Return (X, Y) of the center of cell containing provided text 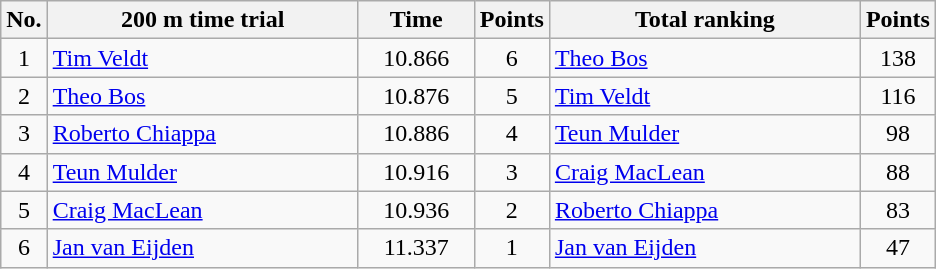
47 (898, 248)
Total ranking (704, 20)
200 m time trial (202, 20)
Time (416, 20)
116 (898, 96)
10.876 (416, 96)
98 (898, 134)
138 (898, 58)
11.337 (416, 248)
88 (898, 172)
10.916 (416, 172)
10.886 (416, 134)
No. (24, 20)
83 (898, 210)
10.866 (416, 58)
10.936 (416, 210)
